Determine the (X, Y) coordinate at the center of the cell enclosing the given text.  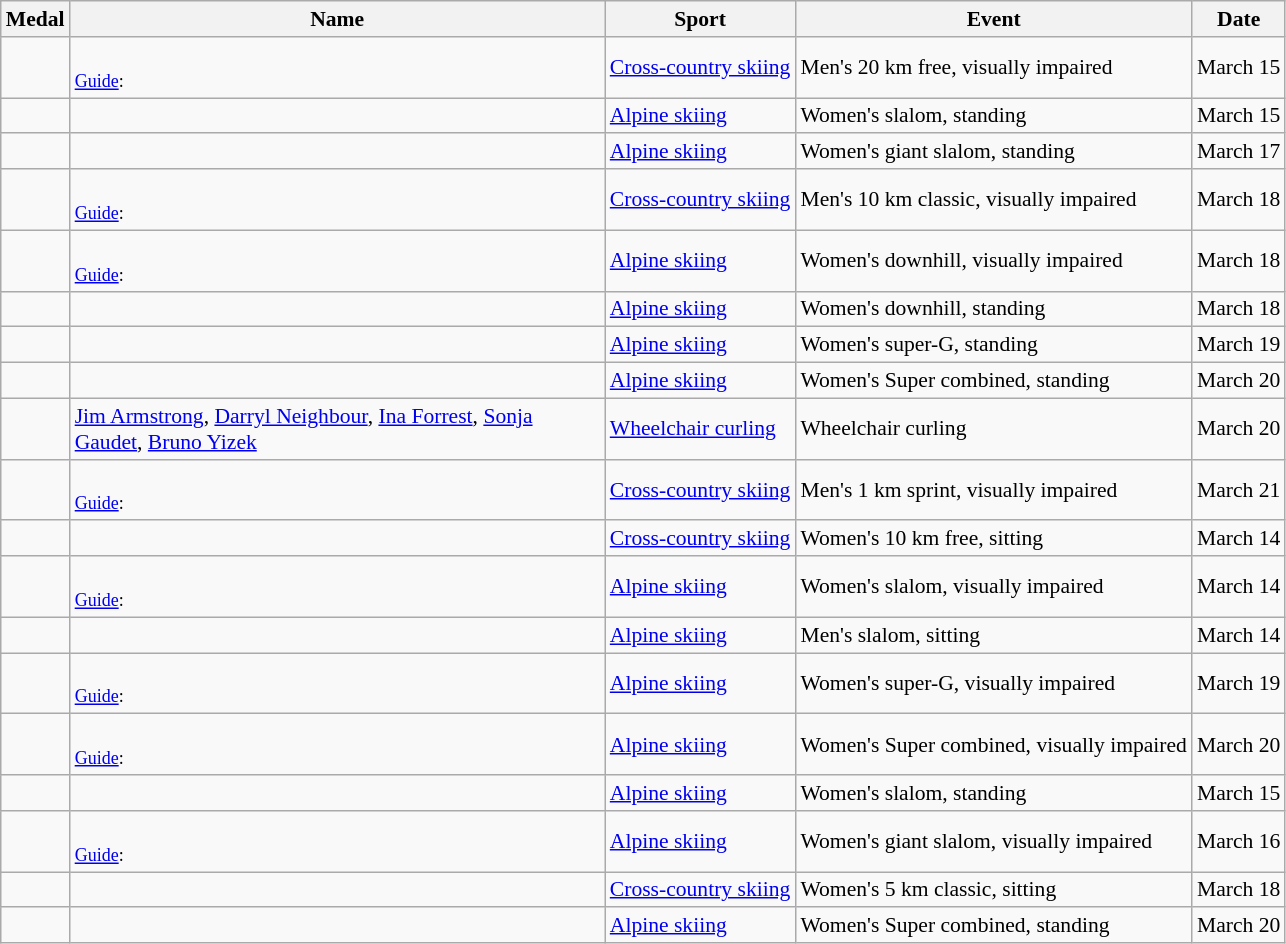
March 17 (1238, 152)
March 21 (1238, 490)
Men's 20 km free, visually impaired (994, 68)
Women's super-G, standing (994, 345)
Men's slalom, sitting (994, 635)
Sport (700, 19)
Women's 5 km classic, sitting (994, 890)
Women's slalom, visually impaired (994, 586)
Women's giant slalom, standing (994, 152)
Event (994, 19)
Medal (36, 19)
Name (338, 19)
Date (1238, 19)
Women's Super combined, visually impaired (994, 744)
Women's super-G, visually impaired (994, 684)
Men's 1 km sprint, visually impaired (994, 490)
Jim Armstrong, Darryl Neighbour, Ina Forrest, Sonja Gaudet, Bruno Yizek (338, 428)
Women's giant slalom, visually impaired (994, 842)
Women's downhill, visually impaired (994, 260)
Men's 10 km classic, visually impaired (994, 200)
Women's 10 km free, sitting (994, 539)
Women's downhill, standing (994, 309)
March 16 (1238, 842)
